Extract the (x, y) coordinate from the center of the cell holding the provided text.  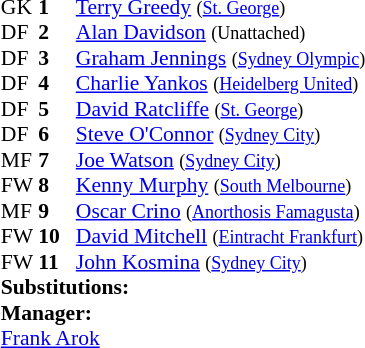
10 (57, 237)
3 (57, 58)
8 (57, 185)
5 (57, 109)
Joe Watson (Sydney City) (220, 160)
11 (57, 262)
4 (57, 83)
Manager: (183, 313)
John Kosmina (Sydney City) (220, 262)
Graham Jennings (Sydney Olympic) (220, 58)
Kenny Murphy (South Melbourne) (220, 185)
Oscar Crino (Anorthosis Famagusta) (220, 211)
Substitutions: (183, 287)
David Ratcliffe (St. George) (220, 109)
Steve O'Connor (Sydney City) (220, 135)
Charlie Yankos (Heidelberg United) (220, 83)
David Mitchell (Eintracht Frankfurt) (220, 237)
2 (57, 33)
Alan Davidson (Unattached) (220, 33)
9 (57, 211)
7 (57, 160)
6 (57, 135)
